Identify which cell holds the provided text, then report its (X, Y) central coordinate. 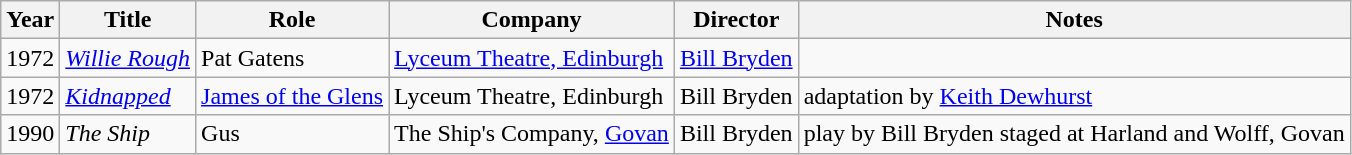
Willie Rough (128, 58)
Title (128, 20)
Role (292, 20)
Company (532, 20)
Notes (1074, 20)
Year (30, 20)
The Ship's Company, Govan (532, 134)
adaptation by Keith Dewhurst (1074, 96)
1990 (30, 134)
Kidnapped (128, 96)
Pat Gatens (292, 58)
Director (736, 20)
James of the Glens (292, 96)
The Ship (128, 134)
play by Bill Bryden staged at Harland and Wolff, Govan (1074, 134)
Gus (292, 134)
